Return [X, Y] of the center of cell containing provided text 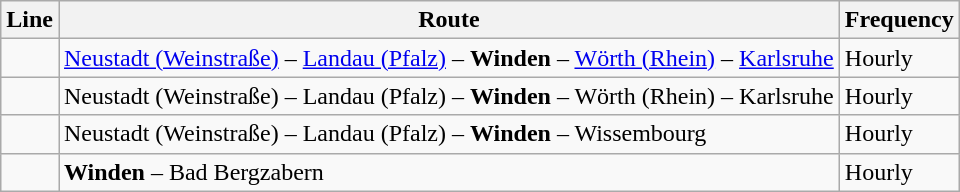
Frequency [899, 20]
Route [448, 20]
Winden – Bad Bergzabern [448, 172]
Line [30, 20]
Neustadt (Weinstraße) – Landau (Pfalz) – Winden – Wissembourg [448, 134]
